Extract the [X, Y] coordinate from the center of the cell holding the provided text.  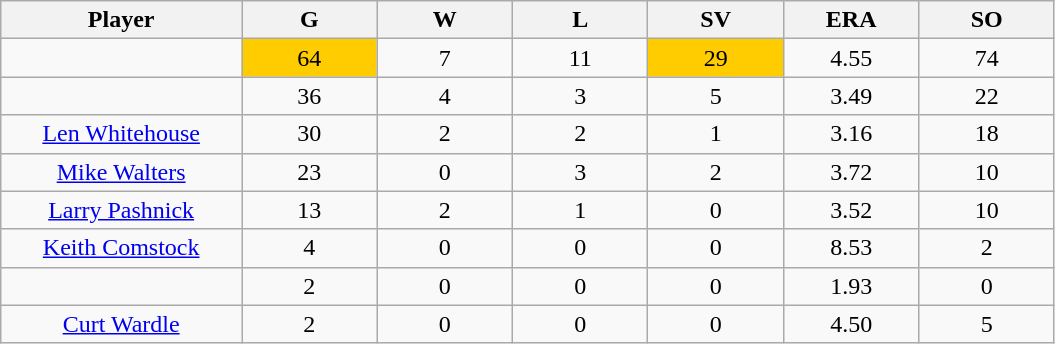
13 [310, 210]
G [310, 20]
SO [987, 20]
74 [987, 58]
3.16 [850, 134]
Keith Comstock [122, 248]
W [444, 20]
ERA [850, 20]
7 [444, 58]
4.55 [850, 58]
Curt Wardle [122, 324]
23 [310, 172]
8.53 [850, 248]
3.49 [850, 96]
3.52 [850, 210]
29 [716, 58]
Mike Walters [122, 172]
30 [310, 134]
3.72 [850, 172]
4.50 [850, 324]
L [580, 20]
22 [987, 96]
1.93 [850, 286]
18 [987, 134]
Larry Pashnick [122, 210]
SV [716, 20]
11 [580, 58]
Player [122, 20]
Len Whitehouse [122, 134]
64 [310, 58]
36 [310, 96]
